Scan for the cell matching the given text and deliver its (x, y) coordinate at center. 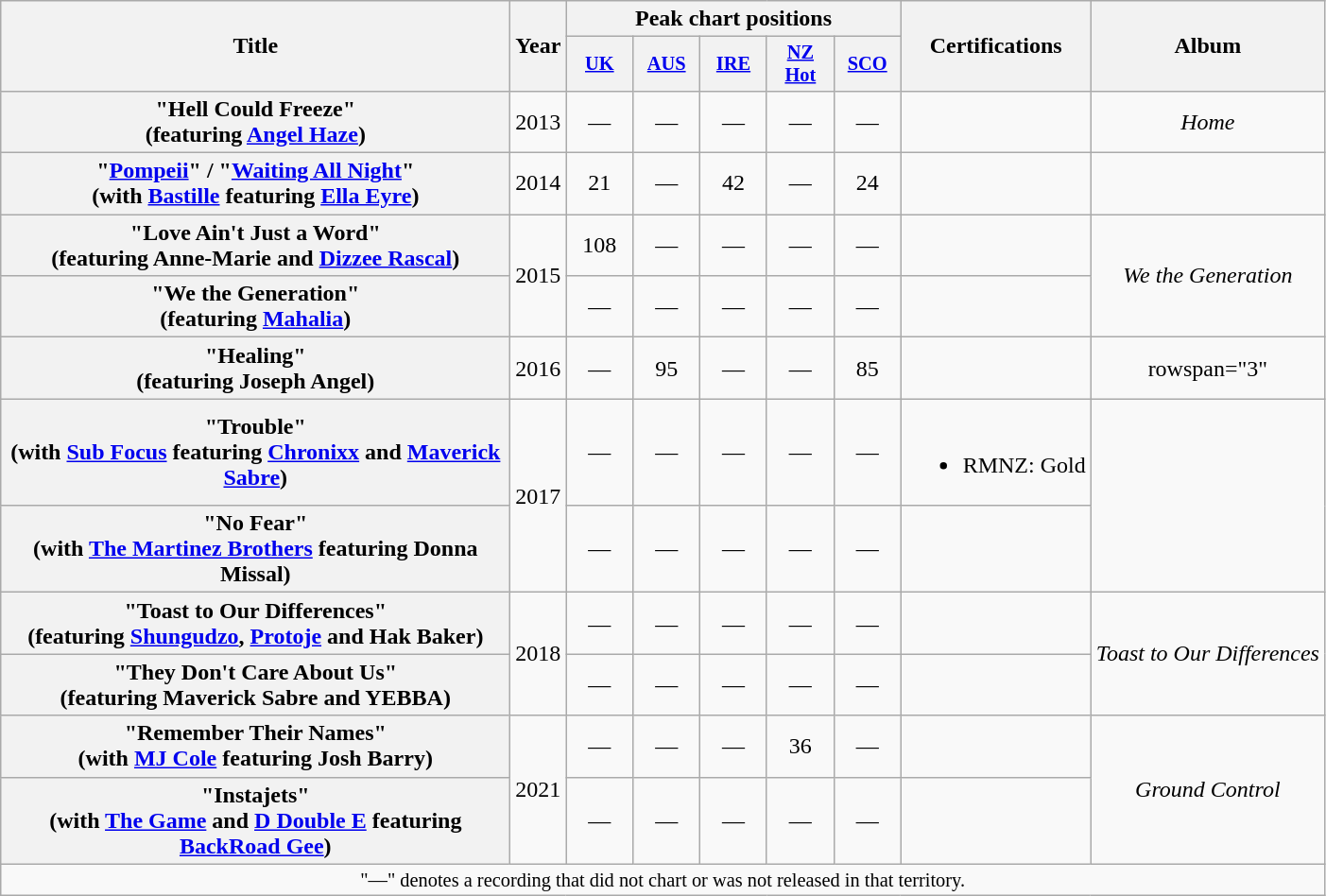
"They Don't Care About Us"(featuring Maverick Sabre and YEBBA) (255, 684)
95 (667, 369)
"We the Generation"(featuring Mahalia) (255, 306)
"Love Ain't Just a Word"(featuring Anne-Marie and Dizzee Rascal) (255, 246)
"—" denotes a recording that did not chart or was not released in that territory. (663, 880)
UK (599, 64)
"Trouble"(with Sub Focus featuring Chronixx and Maverick Sabre) (255, 452)
IRE (733, 64)
36 (800, 747)
Ground Control (1208, 790)
2015 (539, 276)
AUS (667, 64)
Home (1208, 121)
108 (599, 246)
85 (868, 369)
2017 (539, 495)
"Hell Could Freeze"(featuring Angel Haze) (255, 121)
NZHot (800, 64)
2014 (539, 183)
"Toast to Our Differences"(featuring Shungudzo, Protoje and Hak Baker) (255, 624)
42 (733, 183)
24 (868, 183)
Certifications (996, 46)
Album (1208, 46)
2016 (539, 369)
Year (539, 46)
2013 (539, 121)
"Pompeii" / "Waiting All Night"(with Bastille featuring Ella Eyre) (255, 183)
"No Fear"(with The Martinez Brothers featuring Donna Missal) (255, 549)
"Healing"(featuring Joseph Angel) (255, 369)
rowspan="3" (1208, 369)
SCO (868, 64)
Peak chart positions (733, 19)
Toast to Our Differences (1208, 654)
"Remember Their Names"(with MJ Cole featuring Josh Barry) (255, 747)
21 (599, 183)
"Instajets"(with The Game and D Double E featuring BackRoad Gee) (255, 820)
2021 (539, 790)
RMNZ: Gold (996, 452)
2018 (539, 654)
Title (255, 46)
We the Generation (1208, 276)
